Provide the [X, Y] coordinate of the cell's center where the given text is located.  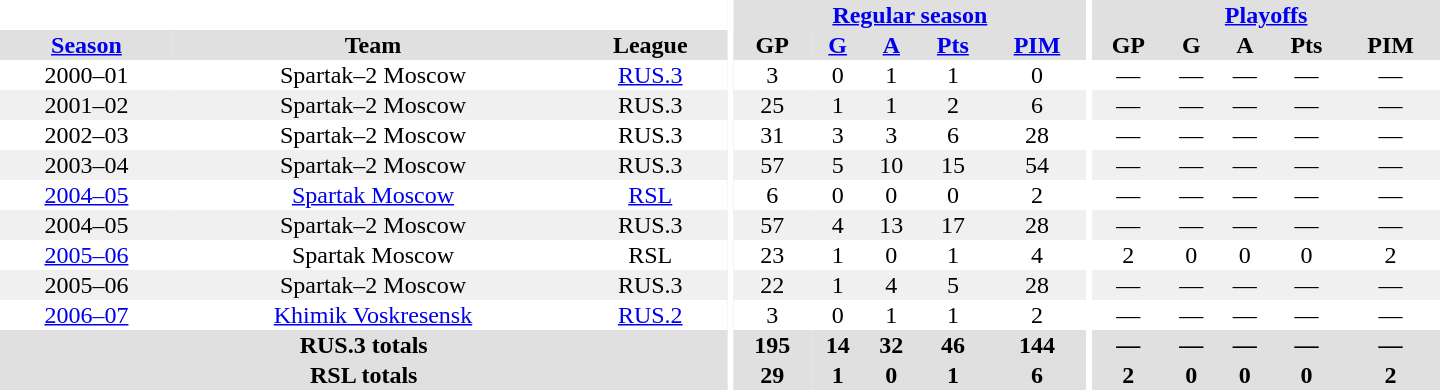
Team [373, 45]
League [650, 45]
2006–07 [86, 315]
46 [953, 345]
RSL totals [364, 375]
15 [953, 165]
22 [772, 285]
Playoffs [1266, 15]
13 [891, 225]
54 [1038, 165]
10 [891, 165]
31 [772, 135]
29 [772, 375]
2001–02 [86, 105]
14 [838, 345]
2002–03 [86, 135]
Season [86, 45]
32 [891, 345]
25 [772, 105]
Khimik Voskresensk [373, 315]
144 [1038, 345]
RUS.3 totals [364, 345]
RUS.2 [650, 315]
23 [772, 255]
2003–04 [86, 165]
Regular season [910, 15]
195 [772, 345]
2000–01 [86, 75]
17 [953, 225]
